Return the (x, y) coordinate for the center point of the cell that contains the specified text.  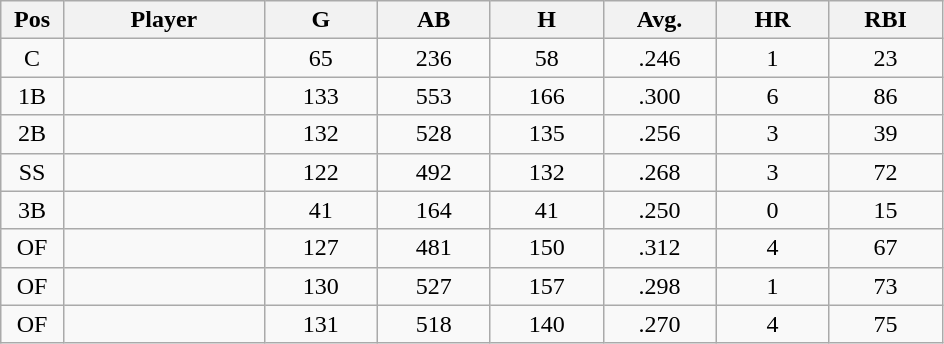
.256 (660, 134)
.312 (660, 248)
.268 (660, 172)
73 (886, 286)
75 (886, 324)
39 (886, 134)
164 (434, 210)
6 (772, 96)
140 (546, 324)
130 (320, 286)
127 (320, 248)
Pos (32, 20)
3B (32, 210)
SS (32, 172)
236 (434, 58)
166 (546, 96)
122 (320, 172)
131 (320, 324)
0 (772, 210)
Avg. (660, 20)
RBI (886, 20)
481 (434, 248)
AB (434, 20)
133 (320, 96)
C (32, 58)
67 (886, 248)
Player (164, 20)
553 (434, 96)
.250 (660, 210)
135 (546, 134)
86 (886, 96)
58 (546, 58)
2B (32, 134)
72 (886, 172)
150 (546, 248)
.270 (660, 324)
23 (886, 58)
527 (434, 286)
518 (434, 324)
1B (32, 96)
65 (320, 58)
157 (546, 286)
528 (434, 134)
492 (434, 172)
.300 (660, 96)
15 (886, 210)
.298 (660, 286)
HR (772, 20)
G (320, 20)
H (546, 20)
.246 (660, 58)
